Capture the cell that displays the provided text and extract its [X, Y] central coordinate. 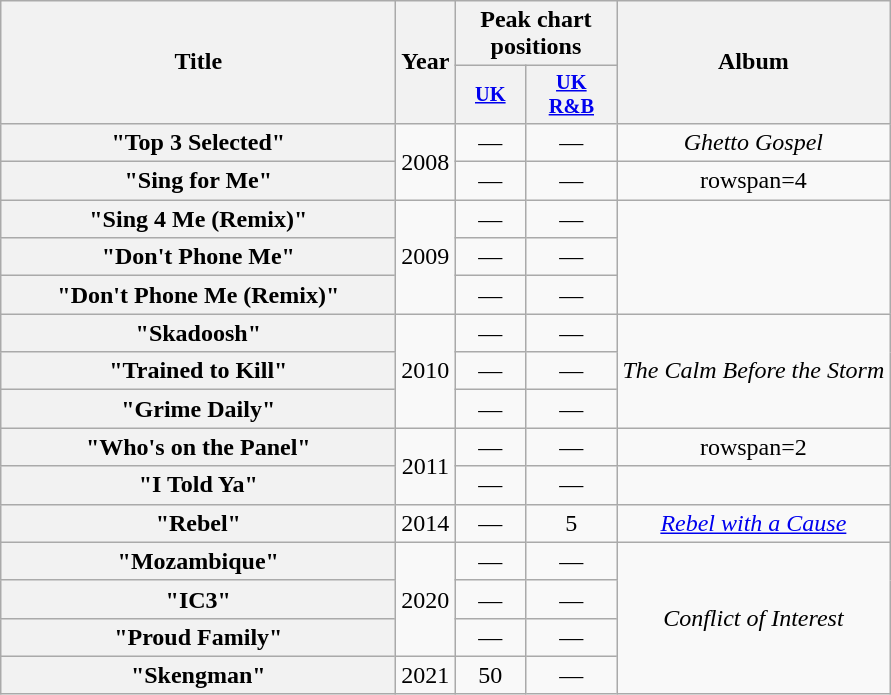
UK [490, 95]
"Trained to Kill" [198, 371]
2020 [426, 599]
UKR&B [572, 95]
Title [198, 62]
"Mozambique" [198, 561]
"Skengman" [198, 675]
Conflict of Interest [754, 618]
2009 [426, 257]
2014 [426, 523]
"IC3" [198, 599]
50 [490, 675]
2021 [426, 675]
5 [572, 523]
"Grime Daily" [198, 409]
Peak chart positions [536, 34]
"Sing 4 Me (Remix)" [198, 219]
2010 [426, 371]
"Proud Family" [198, 637]
Ghetto Gospel [754, 142]
"Don't Phone Me (Remix)" [198, 295]
rowspan=2 [754, 447]
"Sing for Me" [198, 181]
Album [754, 62]
2011 [426, 466]
Year [426, 62]
The Calm Before the Storm [754, 371]
"Rebel" [198, 523]
"I Told Ya" [198, 485]
"Don't Phone Me" [198, 257]
"Top 3 Selected" [198, 142]
rowspan=4 [754, 181]
"Who's on the Panel" [198, 447]
2008 [426, 161]
Rebel with a Cause [754, 523]
"Skadoosh" [198, 333]
